Pinpoint the cell where the given text exists, returning its (X, Y) midpoint coordinate. 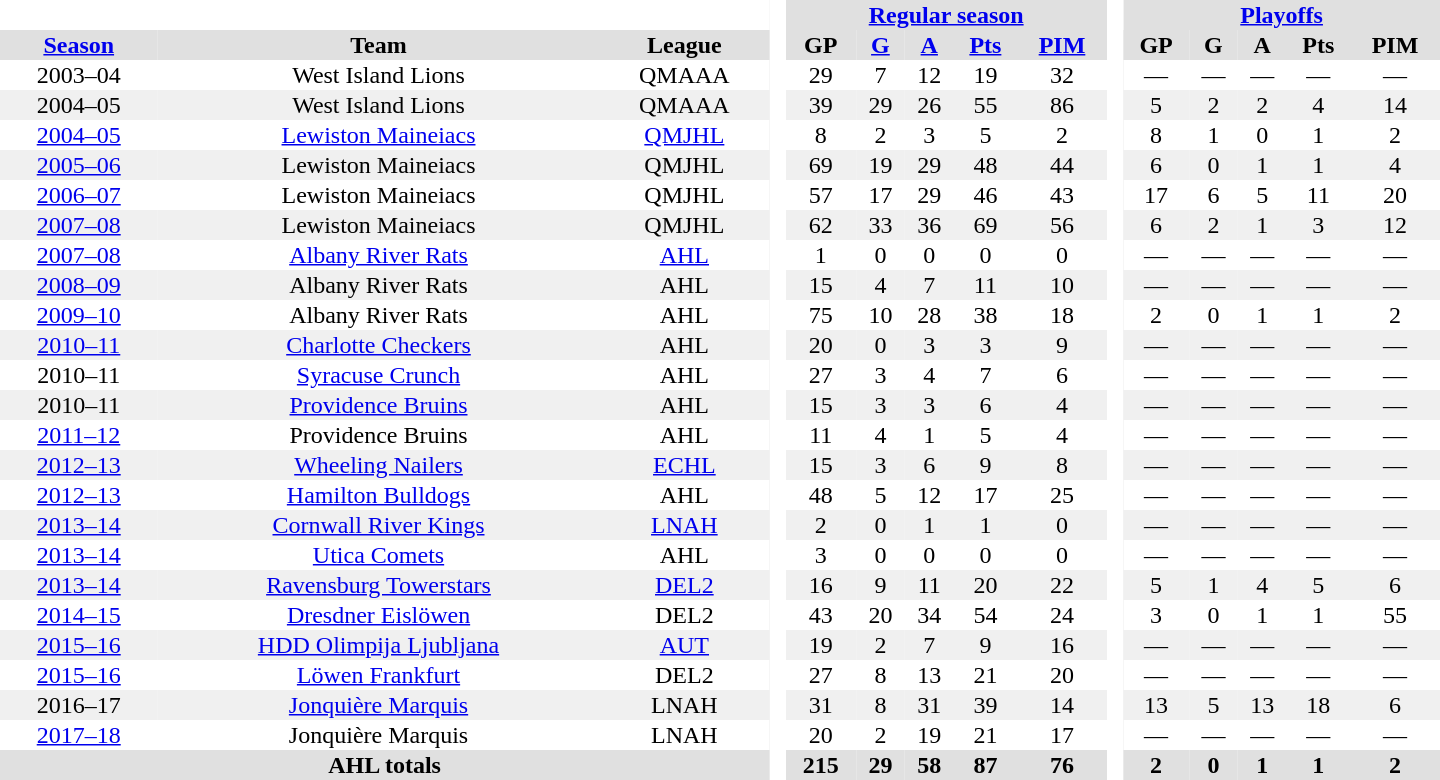
25 (1062, 495)
62 (820, 225)
Team (378, 45)
Playoffs (1282, 15)
Ravensburg Towerstars (378, 585)
ECHL (685, 465)
Wheeling Nailers (378, 465)
22 (1062, 585)
2008–09 (78, 285)
Syracuse Crunch (378, 375)
Dresdner Eislöwen (378, 615)
36 (930, 225)
44 (1062, 165)
AHL totals (384, 765)
75 (820, 315)
76 (1062, 765)
26 (930, 105)
24 (1062, 615)
2011–12 (78, 435)
Cornwall River Kings (378, 525)
87 (986, 765)
Charlotte Checkers (378, 345)
Hamilton Bulldogs (378, 495)
2005–06 (78, 165)
58 (930, 765)
2016–17 (78, 705)
League (685, 45)
57 (820, 195)
Season (78, 45)
2006–07 (78, 195)
28 (930, 315)
34 (930, 615)
Utica Comets (378, 555)
215 (820, 765)
2003–04 (78, 75)
HDD Olimpija Ljubljana (378, 645)
32 (1062, 75)
2014–15 (78, 615)
Löwen Frankfurt (378, 675)
33 (880, 225)
2009–10 (78, 315)
56 (1062, 225)
AUT (685, 645)
46 (986, 195)
2017–18 (78, 735)
38 (986, 315)
Regular season (946, 15)
86 (1062, 105)
54 (986, 615)
